For the text-containing cell, return its midpoint in [X, Y] coordinate format. 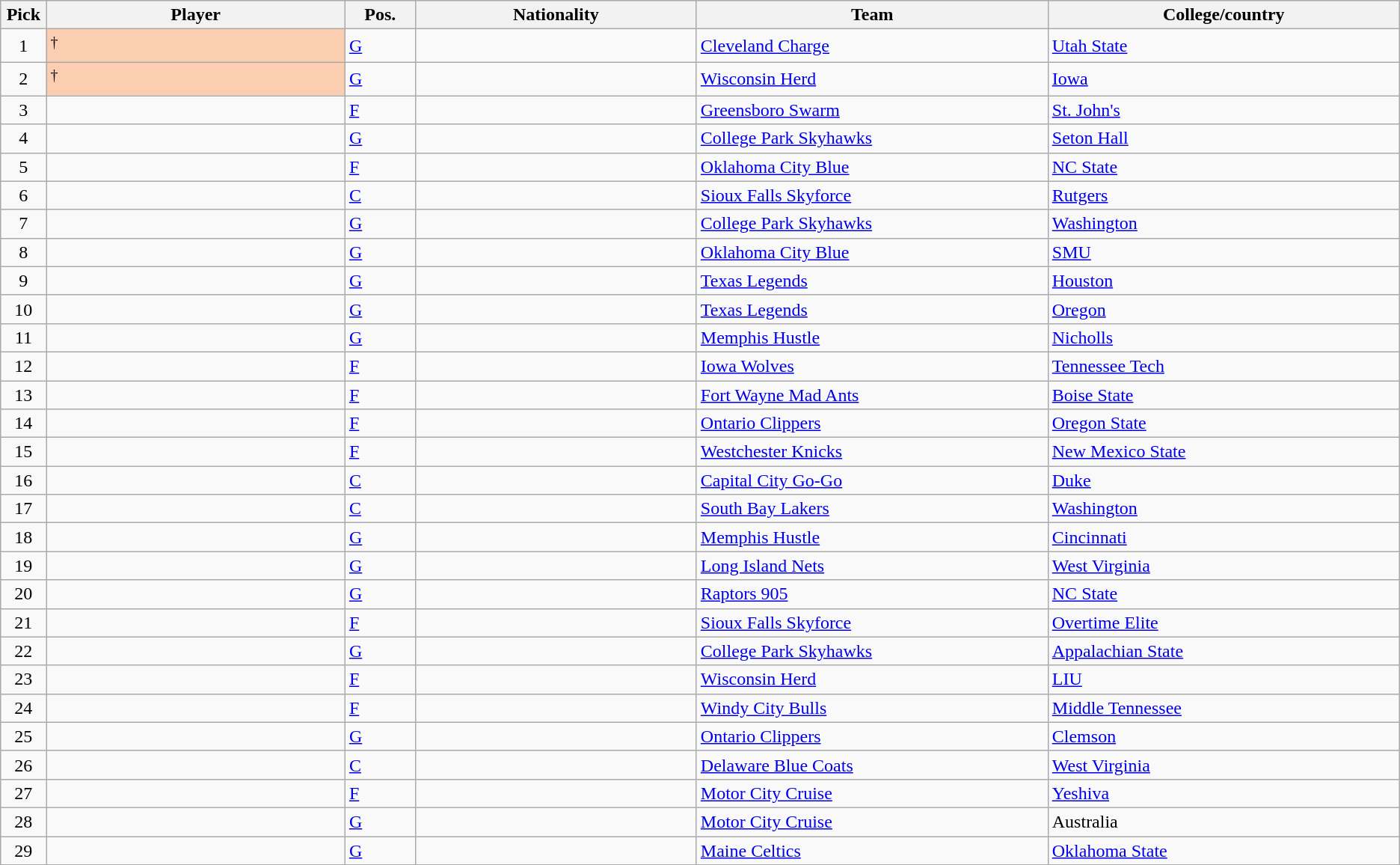
17 [24, 509]
12 [24, 366]
Greensboro Swarm [872, 110]
8 [24, 252]
Cleveland Charge [872, 46]
Duke [1224, 480]
Oregon State [1224, 424]
St. John's [1224, 110]
25 [24, 736]
18 [24, 537]
27 [24, 793]
Overtime Elite [1224, 623]
Oklahoma State [1224, 851]
10 [24, 309]
29 [24, 851]
Windy City Bulls [872, 708]
20 [24, 594]
Iowa Wolves [872, 366]
Westchester Knicks [872, 452]
Tennessee Tech [1224, 366]
7 [24, 224]
Pick [24, 15]
14 [24, 424]
1 [24, 46]
Maine Celtics [872, 851]
23 [24, 679]
Utah State [1224, 46]
College/country [1224, 15]
21 [24, 623]
Boise State [1224, 395]
Player [196, 15]
15 [24, 452]
Seton Hall [1224, 138]
6 [24, 195]
LIU [1224, 679]
Oregon [1224, 309]
Pos. [380, 15]
Capital City Go-Go [872, 480]
Rutgers [1224, 195]
24 [24, 708]
Raptors 905 [872, 594]
Team [872, 15]
South Bay Lakers [872, 509]
Nationality [556, 15]
SMU [1224, 252]
16 [24, 480]
Australia [1224, 822]
Fort Wayne Mad Ants [872, 395]
5 [24, 167]
13 [24, 395]
Cincinnati [1224, 537]
Appalachian State [1224, 651]
Clemson [1224, 736]
2 [24, 79]
28 [24, 822]
9 [24, 281]
Long Island Nets [872, 566]
Houston [1224, 281]
11 [24, 337]
3 [24, 110]
26 [24, 765]
22 [24, 651]
Nicholls [1224, 337]
19 [24, 566]
New Mexico State [1224, 452]
Iowa [1224, 79]
4 [24, 138]
Delaware Blue Coats [872, 765]
Middle Tennessee [1224, 708]
Yeshiva [1224, 793]
